Identify which cell holds the provided text, then report its (x, y) central coordinate. 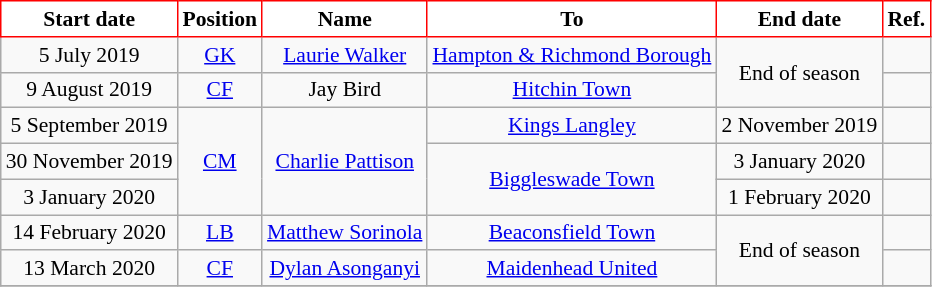
Beaconsfield Town (572, 233)
To (572, 19)
1 February 2020 (799, 197)
Ref. (906, 19)
Position (220, 19)
CM (220, 162)
Hampton & Richmond Borough (572, 55)
Start date (90, 19)
Laurie Walker (344, 55)
13 March 2020 (90, 269)
5 July 2019 (90, 55)
Matthew Sorinola (344, 233)
Jay Bird (344, 90)
End date (799, 19)
30 November 2019 (90, 162)
5 September 2019 (90, 126)
14 February 2020 (90, 233)
9 August 2019 (90, 90)
Dylan Asonganyi (344, 269)
LB (220, 233)
2 November 2019 (799, 126)
GK (220, 55)
Biggleswade Town (572, 180)
Kings Langley (572, 126)
Hitchin Town (572, 90)
Charlie Pattison (344, 162)
Name (344, 19)
Maidenhead United (572, 269)
